Provide the [X, Y] coordinate of the cell's center where the given text is located.  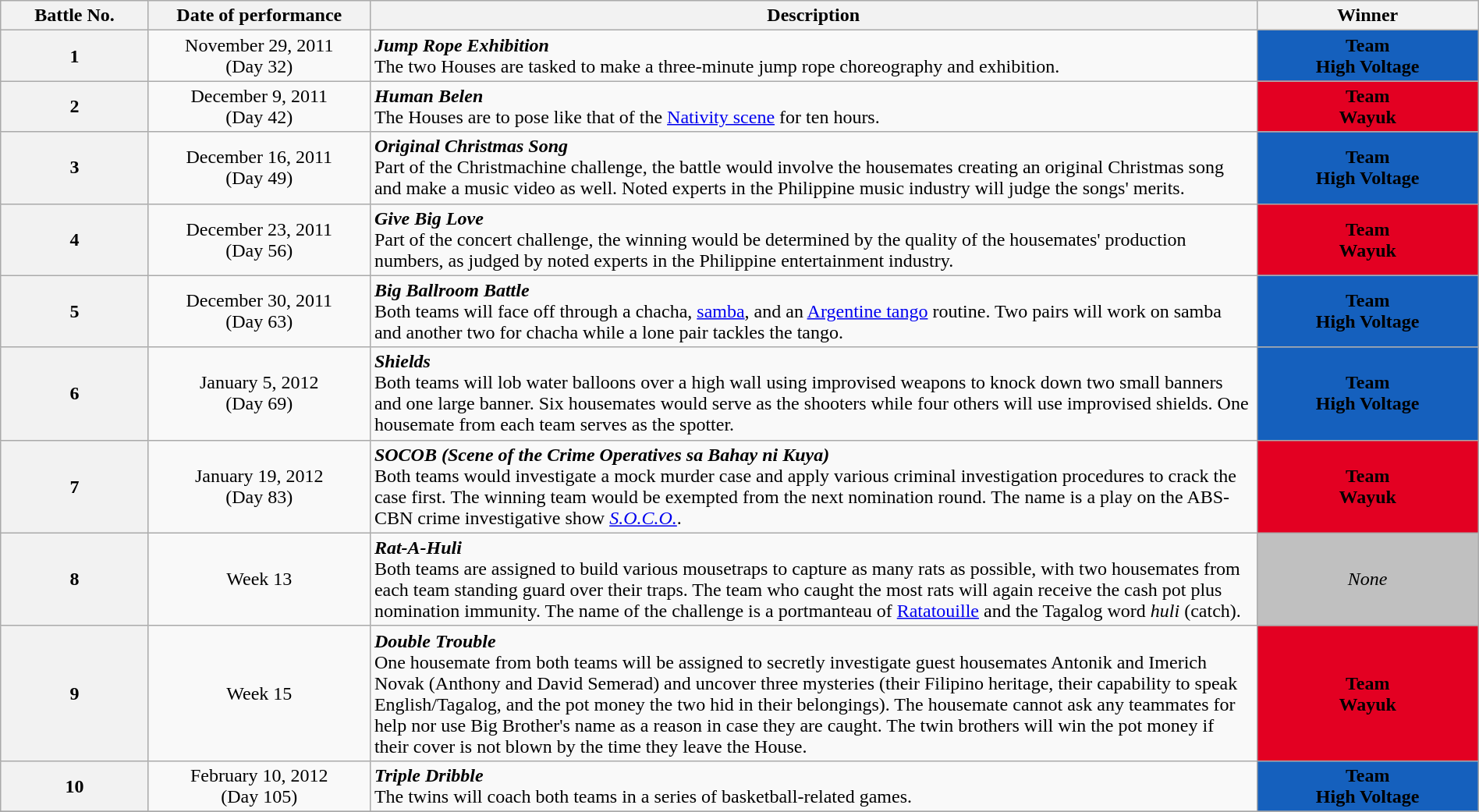
Triple Dribble The twins will coach both teams in a series of basketball-related games. [813, 786]
December 16, 2011 (Day 49) [259, 168]
Winner [1367, 16]
January 5, 2012 (Day 69) [259, 393]
Battle No. [75, 16]
Description [813, 16]
10 [75, 786]
December 23, 2011 (Day 56) [259, 239]
8 [75, 579]
1 [75, 56]
6 [75, 393]
Jump Rope Exhibition The two Houses are tasked to make a three-minute jump rope choreography and exhibition. [813, 56]
9 [75, 693]
January 19, 2012 (Day 83) [259, 487]
February 10, 2012 (Day 105) [259, 786]
December 9, 2011 (Day 42) [259, 106]
4 [75, 239]
December 30, 2011 (Day 63) [259, 311]
7 [75, 487]
Week 13 [259, 579]
Week 15 [259, 693]
5 [75, 311]
2 [75, 106]
Date of performance [259, 16]
3 [75, 168]
None [1367, 579]
November 29, 2011 (Day 32) [259, 56]
Human Belen The Houses are to pose like that of the Nativity scene for ten hours. [813, 106]
